Return [x, y] of the center of cell containing provided text 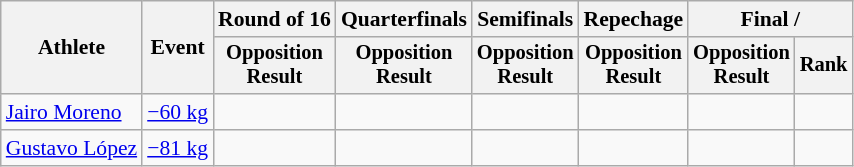
Gustavo López [72, 148]
Rank [824, 66]
−60 kg [178, 112]
Jairo Moreno [72, 112]
Athlete [72, 48]
Final / [770, 19]
−81 kg [178, 148]
Event [178, 48]
Quarterfinals [404, 19]
Semifinals [526, 19]
Repechage [634, 19]
Round of 16 [274, 19]
